For the text-containing cell, return its midpoint in (x, y) coordinate format. 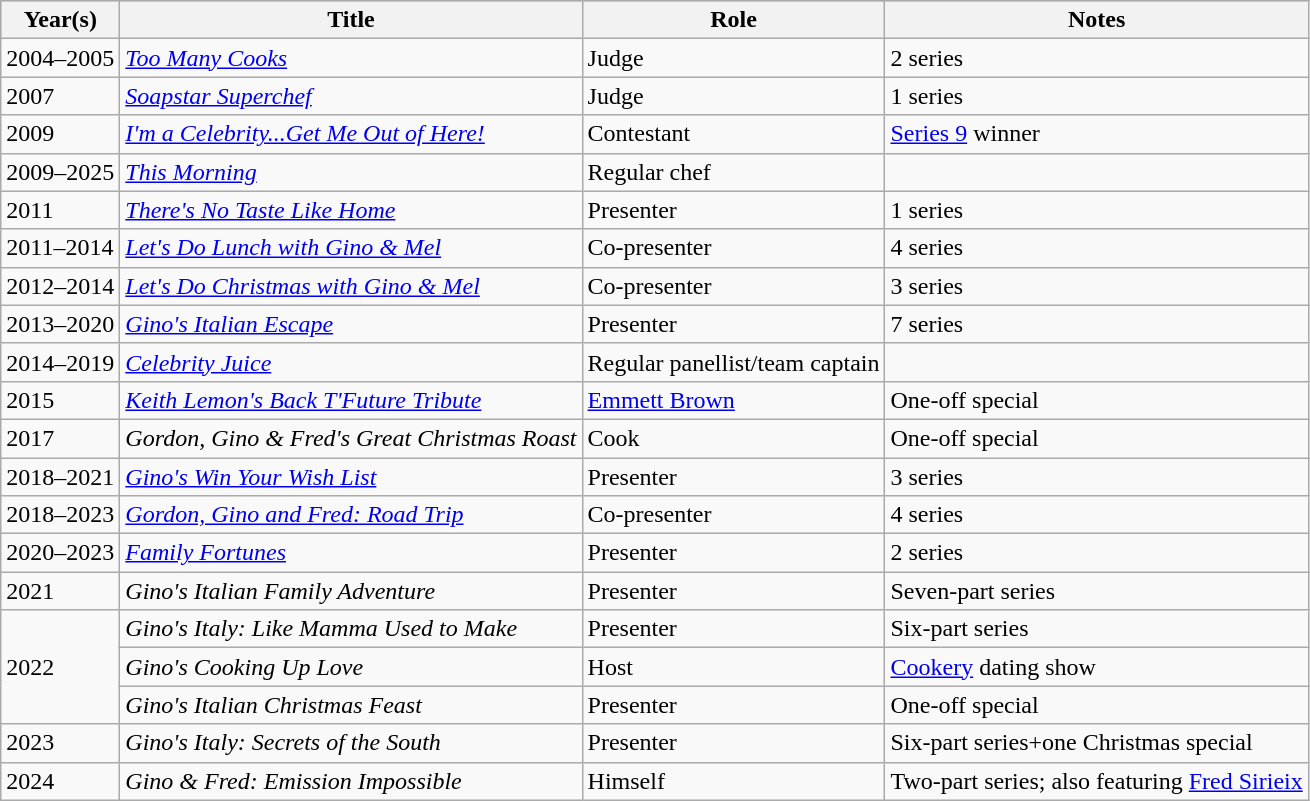
Celebrity Juice (351, 362)
Regular panellist/team captain (734, 362)
Regular chef (734, 172)
Series 9 winner (1096, 134)
Notes (1096, 20)
2018–2021 (60, 477)
Gordon, Gino & Fred's Great Christmas Roast (351, 438)
2009 (60, 134)
There's No Taste Like Home (351, 210)
2009–2025 (60, 172)
Gino's Italy: Like Mamma Used to Make (351, 629)
2020–2023 (60, 553)
Gino's Italian Family Adventure (351, 591)
Himself (734, 781)
2024 (60, 781)
7 series (1096, 324)
2022 (60, 667)
Contestant (734, 134)
Let's Do Christmas with Gino & Mel (351, 286)
Host (734, 667)
Gino's Win Your Wish List (351, 477)
2017 (60, 438)
Soapstar Superchef (351, 96)
I'm a Celebrity...Get Me Out of Here! (351, 134)
2018–2023 (60, 515)
This Morning (351, 172)
Cook (734, 438)
2011–2014 (60, 248)
Six-part series (1096, 629)
Too Many Cooks (351, 58)
2012–2014 (60, 286)
Gino & Fred: Emission Impossible (351, 781)
2011 (60, 210)
2015 (60, 400)
2023 (60, 743)
2021 (60, 591)
Six-part series+one Christmas special (1096, 743)
2007 (60, 96)
Let's Do Lunch with Gino & Mel (351, 248)
Two-part series; also featuring Fred Sirieix (1096, 781)
Gino's Italy: Secrets of the South (351, 743)
Title (351, 20)
Emmett Brown (734, 400)
Gino's Italian Christmas Feast (351, 705)
2014–2019 (60, 362)
Seven-part series (1096, 591)
Gino's Cooking Up Love (351, 667)
Cookery dating show (1096, 667)
Role (734, 20)
Family Fortunes (351, 553)
Keith Lemon's Back T'Future Tribute (351, 400)
2013–2020 (60, 324)
Gordon, Gino and Fred: Road Trip (351, 515)
Gino's Italian Escape (351, 324)
2004–2005 (60, 58)
Year(s) (60, 20)
